Find where the given text appears and provide that cell's center as (X, Y) coordinate. 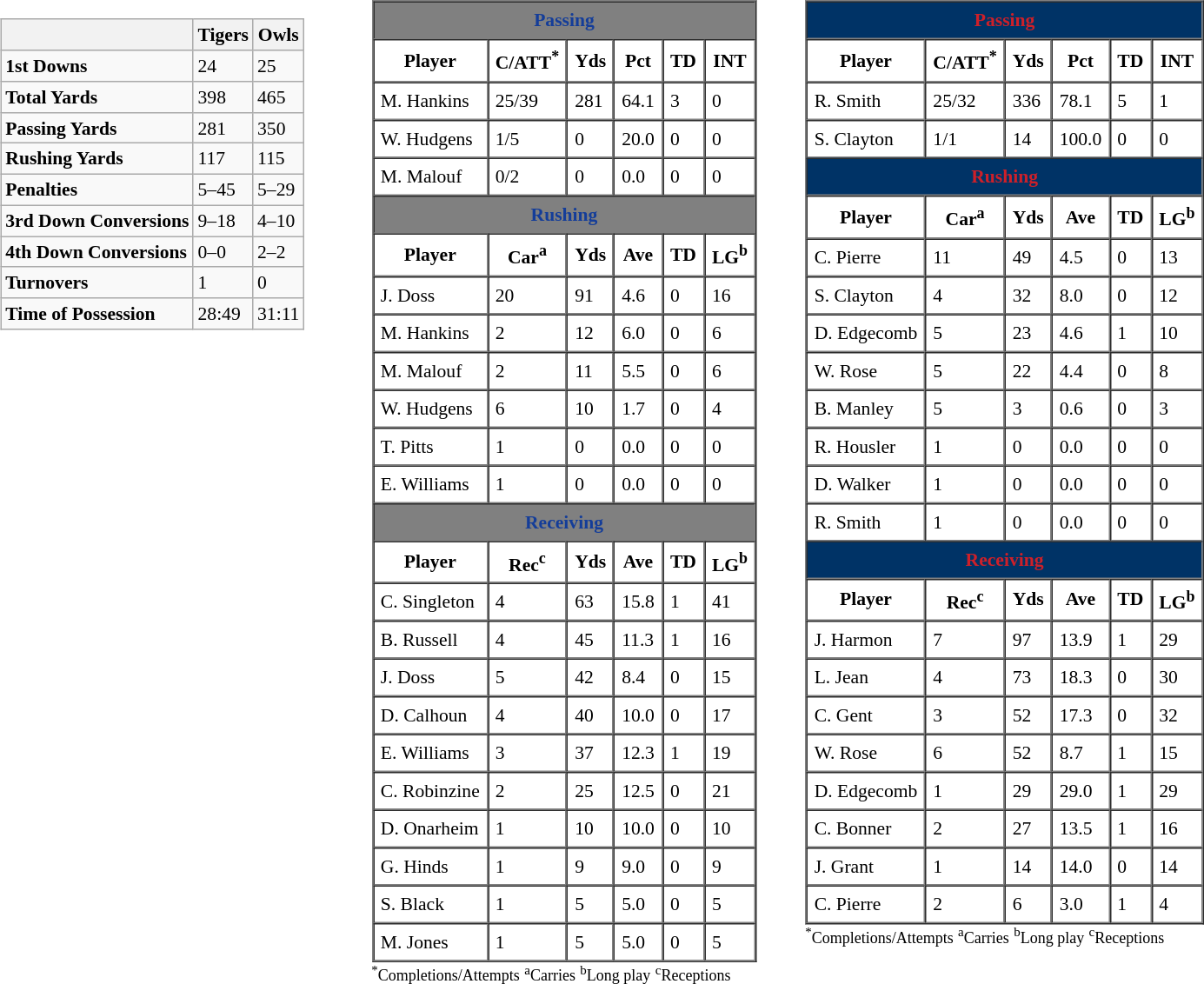
4–10 (278, 221)
22 (1028, 370)
7 (965, 641)
Rushing Yards (97, 159)
8 (1177, 370)
91 (590, 295)
C. Bonner (866, 829)
J. Harmon (866, 641)
Penalties (97, 189)
78.1 (1081, 101)
0–0 (223, 252)
D. Calhoun (430, 716)
465 (278, 97)
37 (590, 754)
Turnovers (97, 283)
T. Pitts (430, 446)
B. Russell (430, 641)
23 (1028, 333)
19 (730, 754)
2–2 (278, 252)
4.5 (1081, 257)
27 (1028, 829)
1/1 (965, 139)
100.0 (1081, 139)
63 (590, 602)
11.3 (638, 641)
B. Manley (866, 409)
Passing Yards (97, 128)
9.0 (638, 868)
6.0 (638, 333)
1.7 (638, 409)
13.5 (1081, 829)
18.3 (1081, 678)
8.0 (1081, 295)
31:11 (278, 314)
Time of Possession (97, 314)
41 (730, 602)
40 (590, 716)
M. Jones (430, 943)
21 (730, 792)
28:49 (223, 314)
C. Gent (866, 716)
12.3 (638, 754)
17 (730, 716)
30 (1177, 678)
5.5 (638, 370)
3.0 (1081, 905)
0/2 (527, 176)
G. Hinds (430, 868)
45 (590, 641)
14.0 (1081, 868)
350 (278, 128)
117 (223, 159)
0.6 (1081, 409)
8.7 (1081, 754)
Owls (278, 35)
3rd Down Conversions (97, 221)
12.5 (638, 792)
1st Downs (97, 66)
C. Robinzine (430, 792)
Total Yards (97, 97)
25/39 (527, 101)
L. Jean (866, 678)
4.4 (1081, 370)
13.9 (1081, 641)
Tigers (223, 35)
5–29 (278, 189)
49 (1028, 257)
J. Grant (866, 868)
73 (1028, 678)
20.0 (638, 139)
97 (1028, 641)
9–18 (223, 221)
20 (527, 295)
17.3 (1081, 716)
4th Down Conversions (97, 252)
29.0 (1081, 792)
64.1 (638, 101)
D. Walker (866, 484)
5–45 (223, 189)
1/5 (527, 139)
S. Black (430, 905)
C. Singleton (430, 602)
13 (1177, 257)
D. Onarheim (430, 829)
42 (590, 678)
R. Housler (866, 446)
8.4 (638, 678)
115 (278, 159)
398 (223, 97)
336 (1028, 101)
25/32 (965, 101)
15.8 (638, 602)
24 (223, 66)
